Search for the cell housing the specified text and yield its (x, y) center coordinate. 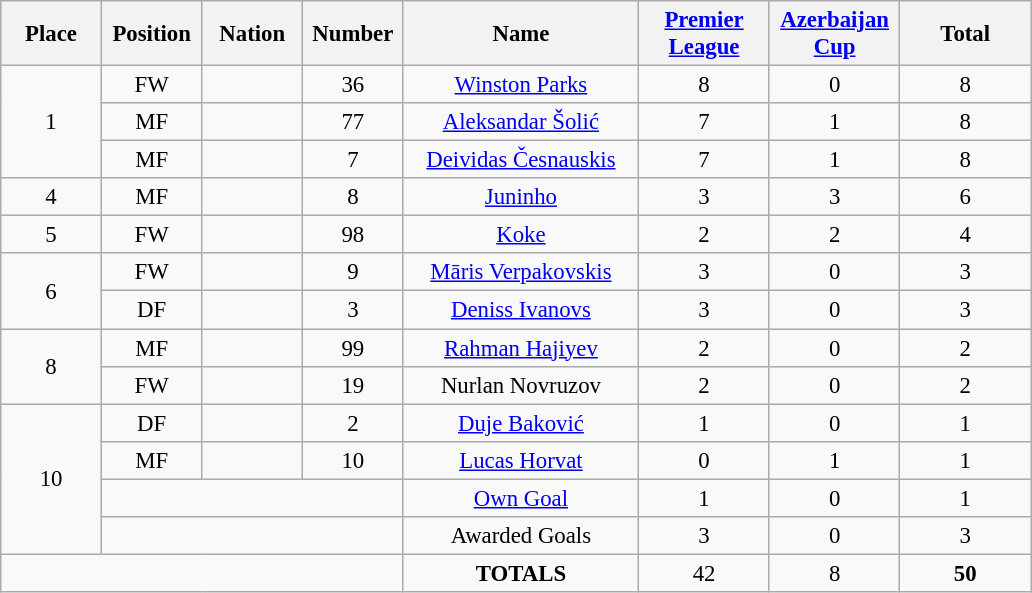
Nurlan Novruzov (521, 385)
Total (966, 34)
Lucas Horvat (521, 460)
99 (354, 348)
77 (354, 122)
Deniss Ivanovs (521, 310)
19 (354, 385)
Rahman Hajiyev (521, 348)
Awarded Goals (521, 536)
50 (966, 573)
Position (152, 34)
Deividas Česnauskis (521, 160)
42 (704, 573)
Name (521, 34)
Azerbaijan Cup (834, 34)
Aleksandar Šolić (521, 122)
Premier League (704, 34)
Juninho (521, 197)
98 (354, 235)
Winston Parks (521, 85)
TOTALS (521, 573)
Own Goal (521, 498)
Place (52, 34)
9 (354, 273)
Koke (521, 235)
36 (354, 85)
Nation (252, 34)
5 (52, 235)
Number (354, 34)
Duje Baković (521, 423)
Māris Verpakovskis (521, 273)
